Find where the given text appears and provide that cell's center as [X, Y] coordinate. 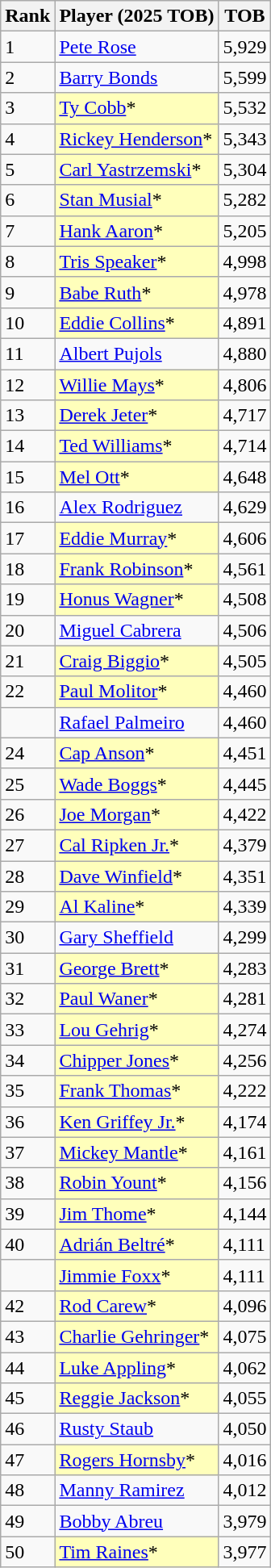
29 [27, 907]
4,714 [245, 446]
Derek Jeter* [137, 416]
Al Kaline* [137, 907]
4,299 [245, 938]
36 [27, 1122]
Jimmie Foxx* [137, 1275]
4,012 [245, 1491]
5 [27, 169]
3,977 [245, 1552]
48 [27, 1491]
49 [27, 1521]
4,174 [245, 1122]
Mickey Mantle* [137, 1152]
50 [27, 1552]
4,351 [245, 876]
4,161 [245, 1152]
3,979 [245, 1521]
10 [27, 323]
9 [27, 292]
17 [27, 538]
4,506 [245, 630]
37 [27, 1152]
4,339 [245, 907]
4,256 [245, 1060]
4,606 [245, 538]
Frank Thomas* [137, 1091]
18 [27, 569]
20 [27, 630]
46 [27, 1429]
45 [27, 1399]
Manny Ramirez [137, 1491]
19 [27, 600]
4,422 [245, 814]
27 [27, 845]
Reggie Jackson* [137, 1399]
Babe Ruth* [137, 292]
5,304 [245, 169]
7 [27, 231]
Stan Musial* [137, 200]
43 [27, 1336]
Ken Griffey Jr.* [137, 1122]
Miguel Cabrera [137, 630]
42 [27, 1306]
22 [27, 692]
Cal Ripken Jr.* [137, 845]
Ted Williams* [137, 446]
Gary Sheffield [137, 938]
4 [27, 139]
Lou Gehrig* [137, 1030]
28 [27, 876]
Chipper Jones* [137, 1060]
Ty Cobb* [137, 108]
16 [27, 508]
Eddie Murray* [137, 538]
31 [27, 968]
Luke Appling* [137, 1368]
Adrián Beltré* [137, 1244]
30 [27, 938]
1 [27, 47]
4,505 [245, 661]
32 [27, 999]
4,062 [245, 1368]
4,451 [245, 753]
4,050 [245, 1429]
Craig Biggio* [137, 661]
Bobby Abreu [137, 1521]
14 [27, 446]
4,561 [245, 569]
4,880 [245, 353]
2 [27, 77]
24 [27, 753]
Alex Rodriguez [137, 508]
4,648 [245, 477]
4,891 [245, 323]
34 [27, 1060]
3 [27, 108]
Paul Waner* [137, 999]
Frank Robinson* [137, 569]
Mel Ott* [137, 477]
4,629 [245, 508]
Rod Carew* [137, 1306]
4,144 [245, 1214]
11 [27, 353]
Wade Boggs* [137, 784]
40 [27, 1244]
Pete Rose [137, 47]
Player (2025 TOB) [137, 16]
Jim Thome* [137, 1214]
Paul Molitor* [137, 692]
4,806 [245, 385]
4,283 [245, 968]
Honus Wagner* [137, 600]
5,532 [245, 108]
21 [27, 661]
4,222 [245, 1091]
12 [27, 385]
4,998 [245, 261]
Eddie Collins* [137, 323]
4,379 [245, 845]
4,274 [245, 1030]
6 [27, 200]
35 [27, 1091]
Joe Morgan* [137, 814]
4,096 [245, 1306]
Rank [27, 16]
George Brett* [137, 968]
Cap Anson* [137, 753]
TOB [245, 16]
4,978 [245, 292]
5,343 [245, 139]
39 [27, 1214]
4,156 [245, 1183]
4,281 [245, 999]
Willie Mays* [137, 385]
4,445 [245, 784]
Tim Raines* [137, 1552]
33 [27, 1030]
26 [27, 814]
Rogers Hornsby* [137, 1460]
Carl Yastrzemski* [137, 169]
5,282 [245, 200]
5,205 [245, 231]
13 [27, 416]
Barry Bonds [137, 77]
15 [27, 477]
44 [27, 1368]
4,055 [245, 1399]
4,016 [245, 1460]
Charlie Gehringer* [137, 1336]
5,929 [245, 47]
Hank Aaron* [137, 231]
Rickey Henderson* [137, 139]
Robin Yount* [137, 1183]
Rusty Staub [137, 1429]
4,508 [245, 600]
4,075 [245, 1336]
5,599 [245, 77]
38 [27, 1183]
4,717 [245, 416]
25 [27, 784]
Rafael Palmeiro [137, 722]
Albert Pujols [137, 353]
Tris Speaker* [137, 261]
47 [27, 1460]
Dave Winfield* [137, 876]
8 [27, 261]
